Identify which cell holds the provided text, then report its [x, y] central coordinate. 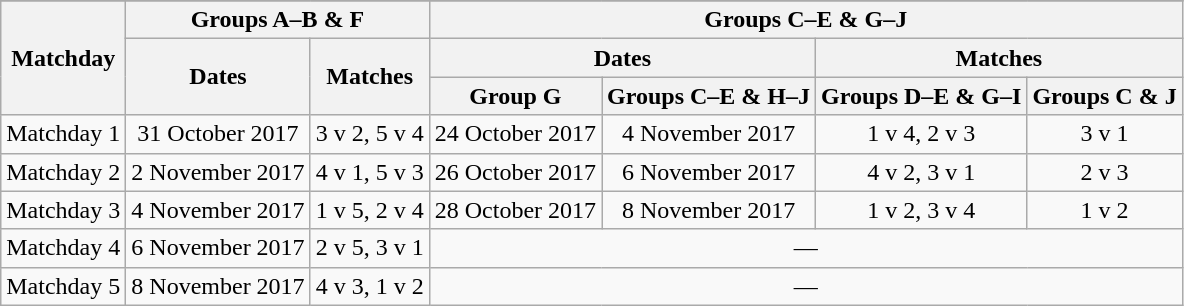
Groups A–B & F [278, 20]
2 v 5, 3 v 1 [370, 248]
26 October 2017 [515, 172]
3 v 1 [1104, 134]
Matchday 4 [64, 248]
2 November 2017 [218, 172]
1 v 2 [1104, 210]
Groups C–E & H–J [709, 96]
24 October 2017 [515, 134]
4 v 2, 3 v 1 [922, 172]
Group G [515, 96]
4 v 3, 1 v 2 [370, 286]
Matchday [64, 58]
4 v 1, 5 v 3 [370, 172]
31 October 2017 [218, 134]
Matchday 5 [64, 286]
1 v 4, 2 v 3 [922, 134]
Groups D–E & G–I [922, 96]
Groups C–E & G–J [806, 20]
Matchday 1 [64, 134]
Matchday 2 [64, 172]
28 October 2017 [515, 210]
Groups C & J [1104, 96]
1 v 2, 3 v 4 [922, 210]
1 v 5, 2 v 4 [370, 210]
2 v 3 [1104, 172]
3 v 2, 5 v 4 [370, 134]
Matchday 3 [64, 210]
